Identify which cell holds the provided text, then report its (X, Y) central coordinate. 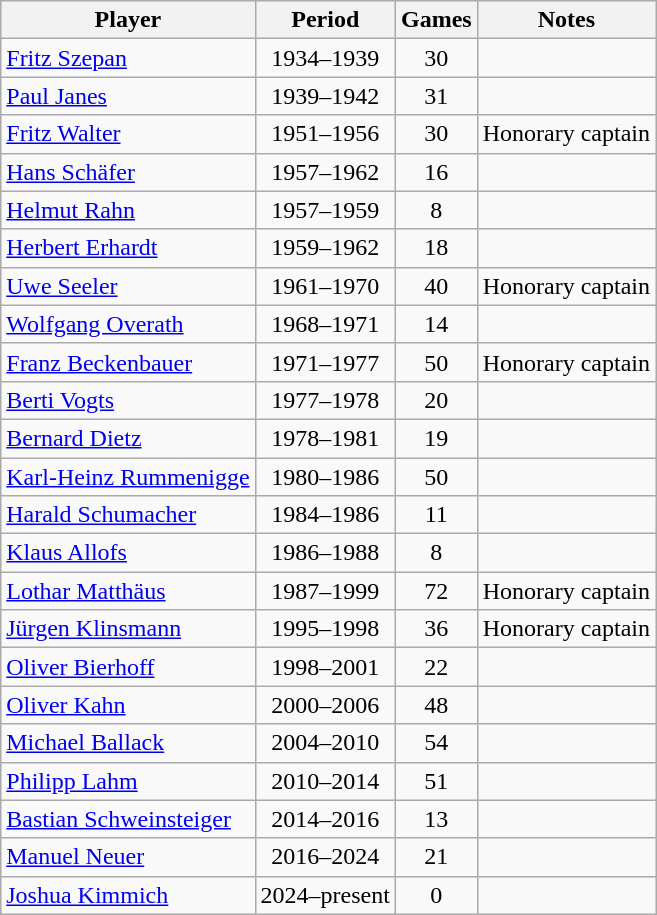
Karl-Heinz Rummenigge (128, 477)
Jürgen Klinsmann (128, 629)
Klaus Allofs (128, 553)
54 (436, 743)
Uwe Seeler (128, 286)
2016–2024 (325, 857)
1957–1962 (325, 172)
Notes (566, 20)
Bernard Dietz (128, 438)
Berti Vogts (128, 400)
Franz Beckenbauer (128, 362)
1986–1988 (325, 553)
2004–2010 (325, 743)
1987–1999 (325, 591)
Wolfgang Overath (128, 324)
Oliver Kahn (128, 705)
19 (436, 438)
20 (436, 400)
22 (436, 667)
1984–1986 (325, 515)
Hans Schäfer (128, 172)
48 (436, 705)
1959–1962 (325, 248)
11 (436, 515)
36 (436, 629)
2014–2016 (325, 819)
Player (128, 20)
1951–1956 (325, 134)
1968–1971 (325, 324)
21 (436, 857)
Helmut Rahn (128, 210)
Manuel Neuer (128, 857)
Michael Ballack (128, 743)
Oliver Bierhoff (128, 667)
Philipp Lahm (128, 781)
1995–1998 (325, 629)
Period (325, 20)
Fritz Szepan (128, 58)
72 (436, 591)
1998–2001 (325, 667)
1957–1959 (325, 210)
2000–2006 (325, 705)
16 (436, 172)
1980–1986 (325, 477)
51 (436, 781)
1961–1970 (325, 286)
2024–present (325, 895)
2010–2014 (325, 781)
Games (436, 20)
1939–1942 (325, 96)
13 (436, 819)
Harald Schumacher (128, 515)
Joshua Kimmich (128, 895)
1934–1939 (325, 58)
1978–1981 (325, 438)
1971–1977 (325, 362)
Bastian Schweinsteiger (128, 819)
Lothar Matthäus (128, 591)
1977–1978 (325, 400)
40 (436, 286)
Fritz Walter (128, 134)
0 (436, 895)
14 (436, 324)
Herbert Erhardt (128, 248)
Paul Janes (128, 96)
31 (436, 96)
18 (436, 248)
